Find where the given text appears and provide that cell's center as (x, y) coordinate. 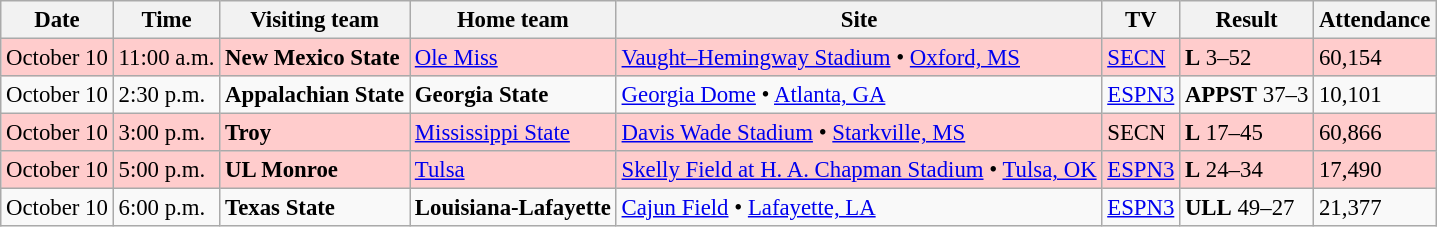
New Mexico State (315, 58)
Home team (514, 20)
APPST 37–3 (1247, 95)
UL Monroe (315, 170)
TV (1141, 20)
Vaught–Hemingway Stadium • Oxford, MS (859, 58)
Attendance (1375, 20)
6:00 p.m. (166, 208)
21,377 (1375, 208)
60,154 (1375, 58)
11:00 a.m. (166, 58)
Tulsa (514, 170)
Louisiana-Lafayette (514, 208)
3:00 p.m. (166, 133)
Georgia State (514, 95)
Appalachian State (315, 95)
L 3–52 (1247, 58)
Mississippi State (514, 133)
Visiting team (315, 20)
5:00 p.m. (166, 170)
Cajun Field • Lafayette, LA (859, 208)
Skelly Field at H. A. Chapman Stadium • Tulsa, OK (859, 170)
Site (859, 20)
Troy (315, 133)
60,866 (1375, 133)
Georgia Dome • Atlanta, GA (859, 95)
Result (1247, 20)
Time (166, 20)
L 24–34 (1247, 170)
Date (57, 20)
Ole Miss (514, 58)
2:30 p.m. (166, 95)
ULL 49–27 (1247, 208)
Texas State (315, 208)
10,101 (1375, 95)
Davis Wade Stadium • Starkville, MS (859, 133)
17,490 (1375, 170)
L 17–45 (1247, 133)
